From the cell containing the given text, extract its center point as [x, y] coordinate. 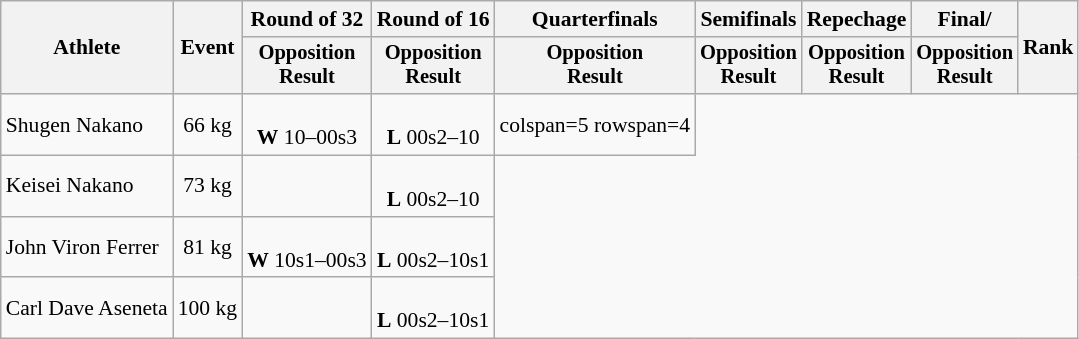
Round of 32 [306, 19]
81 kg [208, 248]
Keisei Nakano [87, 186]
Athlete [87, 48]
Shugen Nakano [87, 124]
Semifinals [748, 19]
John Viron Ferrer [87, 248]
Round of 16 [434, 19]
73 kg [208, 186]
Carl Dave Aseneta [87, 308]
66 kg [208, 124]
Event [208, 48]
colspan=5 rowspan=4 [596, 124]
Final/ [964, 19]
W 10s1–00s3 [306, 248]
100 kg [208, 308]
Rank [1048, 48]
Quarterfinals [596, 19]
W 10–00s3 [306, 124]
Repechage [857, 19]
